Scan for the cell matching the given text and deliver its [x, y] coordinate at center. 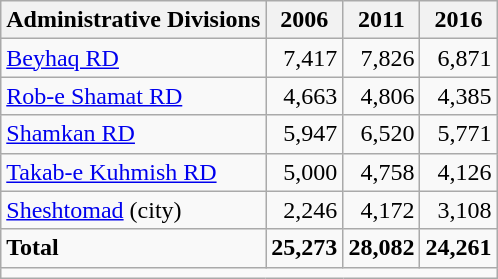
6,520 [382, 134]
7,417 [304, 58]
4,126 [458, 172]
4,385 [458, 96]
6,871 [458, 58]
Takab-e Kuhmish RD [134, 172]
2011 [382, 20]
5,947 [304, 134]
Shamkan RD [134, 134]
Total [134, 248]
2006 [304, 20]
5,771 [458, 134]
2,246 [304, 210]
Administrative Divisions [134, 20]
5,000 [304, 172]
24,261 [458, 248]
4,172 [382, 210]
Sheshtomad (city) [134, 210]
4,806 [382, 96]
3,108 [458, 210]
7,826 [382, 58]
4,758 [382, 172]
25,273 [304, 248]
Beyhaq RD [134, 58]
28,082 [382, 248]
4,663 [304, 96]
2016 [458, 20]
Rob-e Shamat RD [134, 96]
